Scan for the cell matching the given text and deliver its [x, y] coordinate at center. 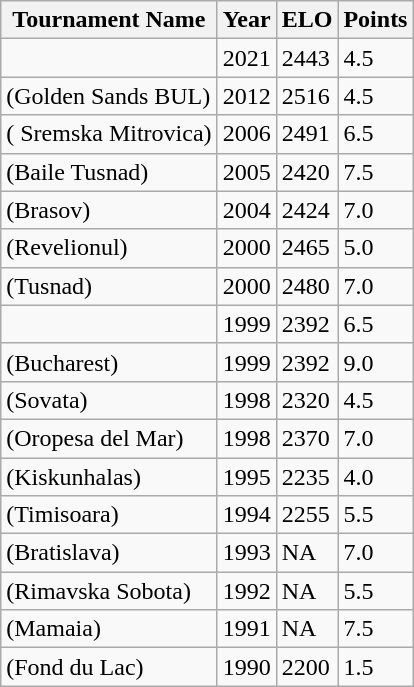
(Baile Tusnad) [109, 172]
1995 [246, 477]
2491 [307, 134]
(Mamaia) [109, 629]
(Revelionul) [109, 248]
(Golden Sands BUL) [109, 96]
2480 [307, 286]
(Sovata) [109, 400]
1992 [246, 591]
2516 [307, 96]
Points [376, 20]
2420 [307, 172]
1990 [246, 667]
5.0 [376, 248]
2443 [307, 58]
Tournament Name [109, 20]
(Oropesa del Mar) [109, 438]
2424 [307, 210]
(Bucharest) [109, 362]
(Kiskunhalas) [109, 477]
2021 [246, 58]
1991 [246, 629]
1.5 [376, 667]
2004 [246, 210]
(Brasov) [109, 210]
(Fond du Lac) [109, 667]
9.0 [376, 362]
1993 [246, 553]
2370 [307, 438]
2012 [246, 96]
Year [246, 20]
2006 [246, 134]
2465 [307, 248]
2255 [307, 515]
2235 [307, 477]
(Tusnad) [109, 286]
2320 [307, 400]
(Rimavska Sobota) [109, 591]
1994 [246, 515]
ELO [307, 20]
4.0 [376, 477]
( Sremska Mitrovica) [109, 134]
(Timisoara) [109, 515]
(Bratislava) [109, 553]
2005 [246, 172]
2200 [307, 667]
